Find where the given text appears and provide that cell's center as (X, Y) coordinate. 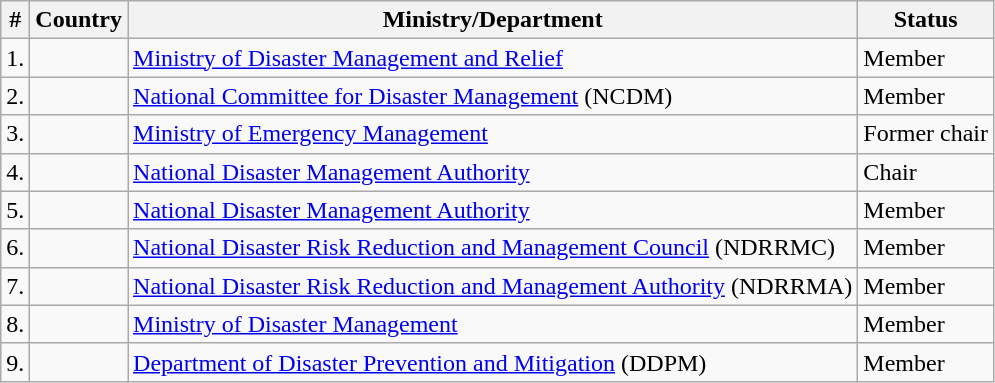
Ministry of Emergency Management (493, 134)
4. (16, 172)
3. (16, 134)
Former chair (926, 134)
2. (16, 96)
1. (16, 58)
9. (16, 362)
Country (79, 20)
Status (926, 20)
7. (16, 286)
# (16, 20)
Chair (926, 172)
Ministry of Disaster Management (493, 324)
8. (16, 324)
Ministry/Department (493, 20)
National Committee for Disaster Management (NCDM) (493, 96)
Department of Disaster Prevention and Mitigation (DDPM) (493, 362)
Ministry of Disaster Management and Relief (493, 58)
National Disaster Risk Reduction and Management Council (NDRRMC) (493, 248)
6. (16, 248)
National Disaster Risk Reduction and Management Authority (NDRRMA) (493, 286)
5. (16, 210)
